Return [x, y] of the center of cell containing provided text 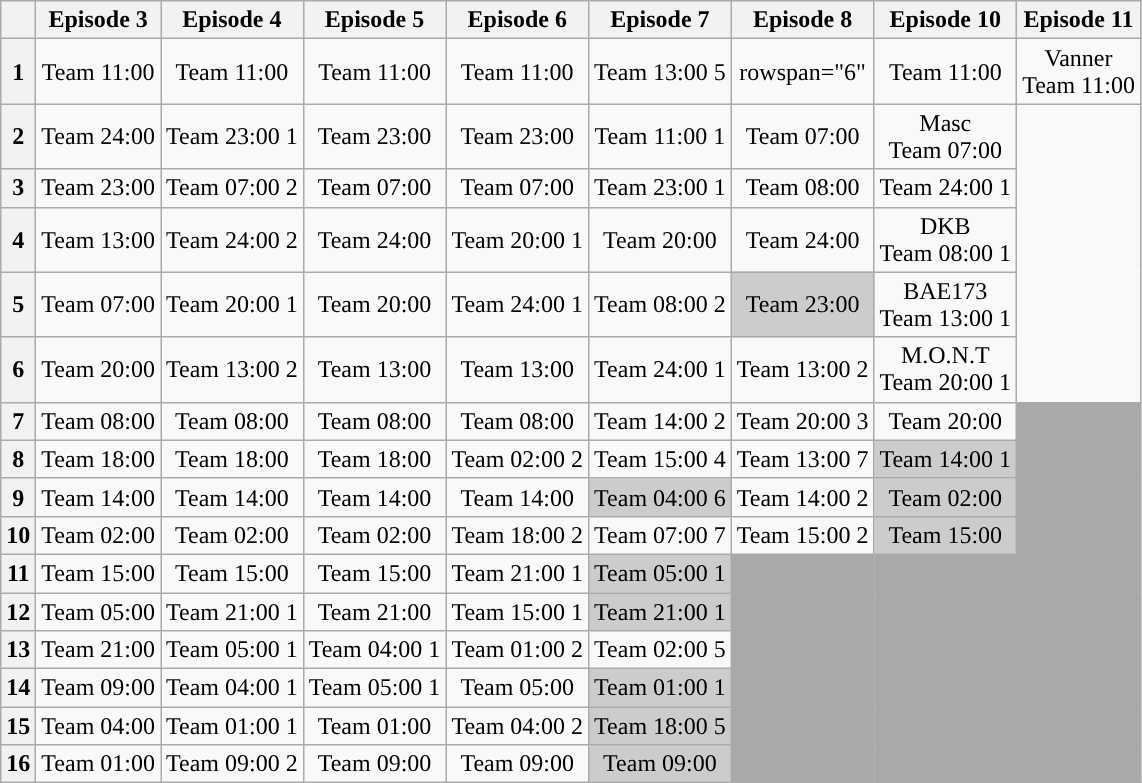
Team 04:00 2 [518, 726]
Team 15:00 4 [660, 459]
Team 15:00 2 [802, 535]
12 [18, 611]
Episode 4 [232, 20]
2 [18, 136]
10 [18, 535]
Episode 7 [660, 20]
14 [18, 688]
Episode 10 [946, 20]
Team 07:00 7 [660, 535]
VannerTeam 11:00 [1079, 72]
Team 02:00 5 [660, 650]
rowspan="6" [802, 72]
Team 04:00 6 [660, 497]
Team 15:00 1 [518, 611]
Episode 5 [374, 20]
Team 24:00 2 [232, 240]
Team 02:00 2 [518, 459]
DKBTeam 08:00 1 [946, 240]
1 [18, 72]
Team 09:00 2 [232, 764]
Team 13:00 5 [660, 72]
Team 18:00 5 [660, 726]
8 [18, 459]
Team 11:00 1 [660, 136]
Team 13:00 7 [802, 459]
Team 18:00 2 [518, 535]
Episode 6 [518, 20]
Team 07:00 2 [232, 188]
Team 01:00 2 [518, 650]
Episode 11 [1079, 20]
16 [18, 764]
6 [18, 370]
BAE173Team 13:00 1 [946, 304]
7 [18, 421]
4 [18, 240]
Team 08:00 2 [660, 304]
Team 14:00 1 [946, 459]
11 [18, 573]
15 [18, 726]
Episode 3 [98, 20]
9 [18, 497]
M.O.N.TTeam 20:00 1 [946, 370]
3 [18, 188]
MascTeam 07:00 [946, 136]
5 [18, 304]
Episode 8 [802, 20]
Team 20:00 3 [802, 421]
13 [18, 650]
Team 04:00 [98, 726]
